Identify which cell holds the provided text, then report its (x, y) central coordinate. 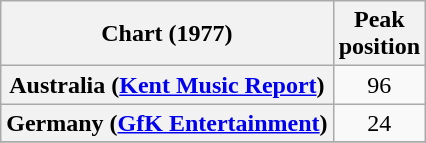
Peakposition (379, 34)
Chart (1977) (167, 34)
Germany (GfK Entertainment) (167, 123)
Australia (Kent Music Report) (167, 85)
24 (379, 123)
96 (379, 85)
